Scan for the cell matching the given text and deliver its [x, y] coordinate at center. 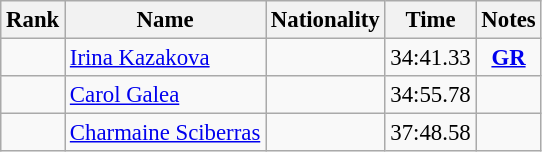
GR [508, 58]
37:48.58 [430, 133]
Time [430, 20]
34:41.33 [430, 58]
34:55.78 [430, 95]
Notes [508, 20]
Irina Kazakova [166, 58]
Charmaine Sciberras [166, 133]
Rank [33, 20]
Name [166, 20]
Nationality [326, 20]
Carol Galea [166, 95]
